Provide the (x, y) coordinate of the cell's center where the given text is located.  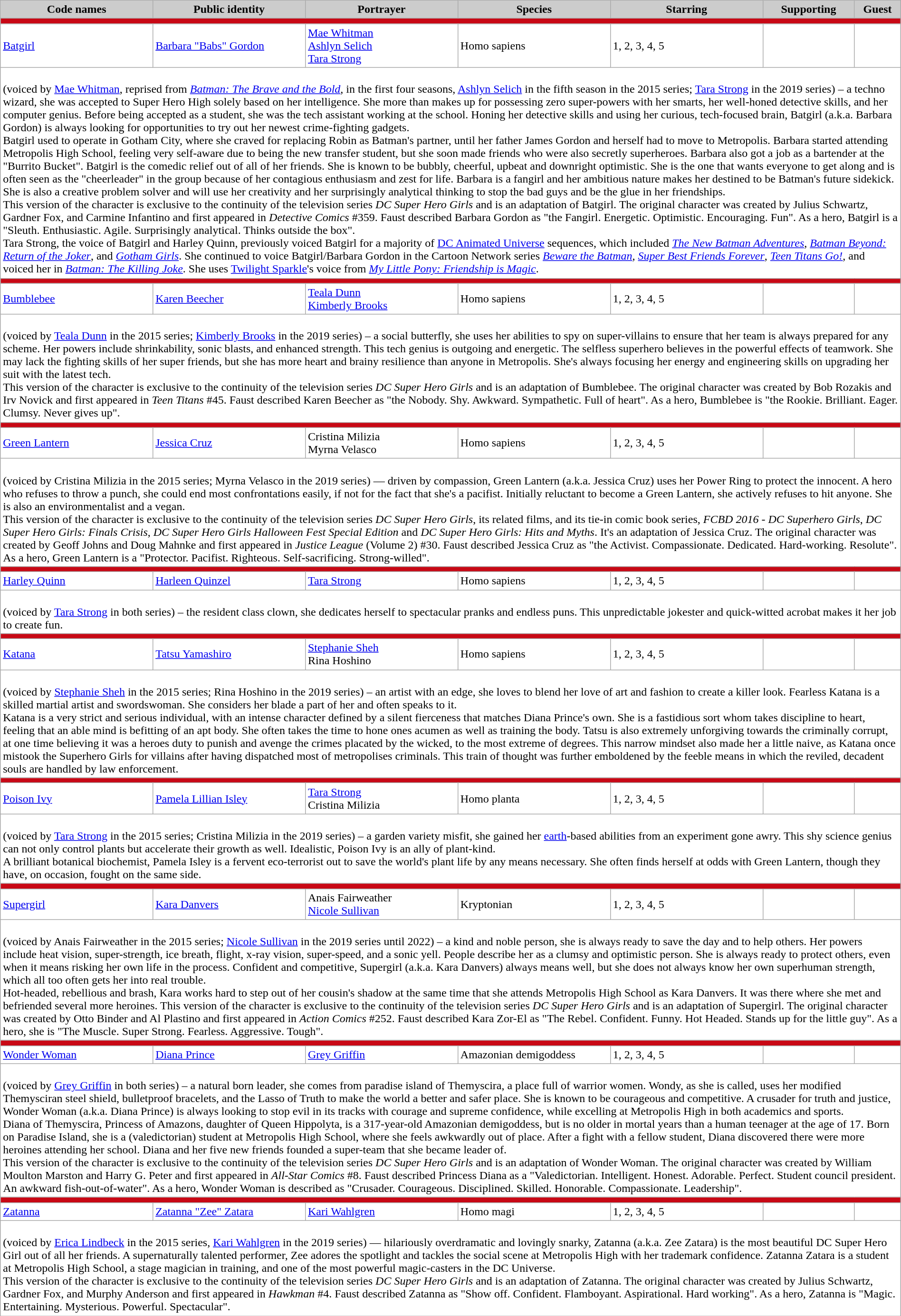
Supporting (809, 10)
Homo planta (534, 799)
Anais FairweatherNicole Sullivan (381, 904)
Guest (877, 10)
Amazonian demigoddess (534, 1055)
Public identity (229, 10)
Poison Ivy (77, 799)
Barbara "Babs" Gordon (229, 46)
Starring (686, 10)
Katana (77, 654)
Zatanna (77, 1211)
Kryptonian (534, 904)
Stephanie ShehRina Hoshino (381, 654)
Green Lantern (77, 443)
Tara StrongCristina Milizia (381, 799)
Diana Prince (229, 1055)
Teala DunnKimberly Brooks (381, 299)
Cristina MiliziaMyrna Velasco (381, 443)
Harleen Quinzel (229, 581)
Code names (77, 10)
Jessica Cruz (229, 443)
Grey Griffin (381, 1055)
Kari Wahlgren (381, 1211)
Tara Strong (381, 581)
Zatanna "Zee" Zatara (229, 1211)
Kara Danvers (229, 904)
Wonder Woman (77, 1055)
Tatsu Yamashiro (229, 654)
Harley Quinn (77, 581)
Mae WhitmanAshlyn SelichTara Strong (381, 46)
Bumblebee (77, 299)
Batgirl (77, 46)
Pamela Lillian Isley (229, 799)
Portrayer (381, 10)
Species (534, 10)
Homo magi (534, 1211)
Karen Beecher (229, 299)
Supergirl (77, 904)
